Determine the (x, y) coordinate at the center of the cell enclosing the given text.  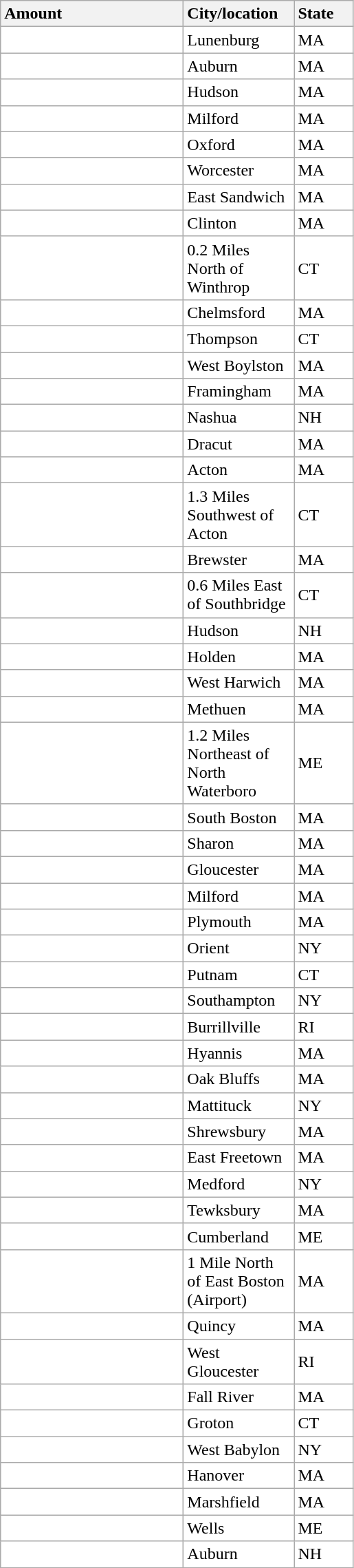
Cumberland (239, 1236)
Southampton (239, 1001)
West Babylon (239, 1450)
South Boston (239, 817)
West Boylston (239, 365)
Orient (239, 949)
0.6 Miles East of Southbridge (239, 595)
1 Mile North of East Boston (Airport) (239, 1281)
Gloucester (239, 869)
Holden (239, 657)
Plymouth (239, 922)
Groton (239, 1423)
Hanover (239, 1476)
Dracut (239, 444)
Framingham (239, 392)
Lunenburg (239, 40)
Worcester (239, 171)
Thompson (239, 339)
State (324, 14)
Tewksbury (239, 1210)
Marshfield (239, 1502)
Fall River (239, 1397)
East Sandwich (239, 197)
Mattituck (239, 1105)
Oak Bluffs (239, 1079)
1.3 Miles Southwest of Acton (239, 515)
Amount (92, 14)
Methuen (239, 709)
Acton (239, 470)
Brewster (239, 560)
Chelmsford (239, 312)
1.2 Miles Northeast of North Waterboro (239, 763)
Hyannis (239, 1053)
West Gloucester (239, 1362)
East Freetown (239, 1158)
Nashua (239, 418)
West Harwich (239, 683)
0.2 Miles North of Winthrop (239, 268)
Putnam (239, 975)
Quincy (239, 1326)
Oxford (239, 145)
Sharon (239, 843)
Burrillville (239, 1027)
Clinton (239, 223)
Shrewsbury (239, 1132)
Wells (239, 1528)
Medford (239, 1184)
City/location (239, 14)
